Identify which cell holds the provided text, then report its [X, Y] central coordinate. 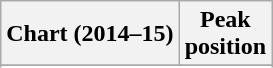
Chart (2014–15) [90, 34]
Peak position [225, 34]
